Extract the [X, Y] coordinate from the center of the cell holding the provided text.  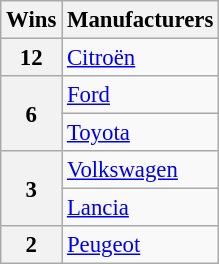
Wins [32, 20]
Ford [140, 95]
Volkswagen [140, 170]
3 [32, 188]
Citroën [140, 58]
Peugeot [140, 245]
12 [32, 58]
2 [32, 245]
Lancia [140, 208]
6 [32, 114]
Toyota [140, 133]
Manufacturers [140, 20]
